Find where the given text appears and provide that cell's center as (X, Y) coordinate. 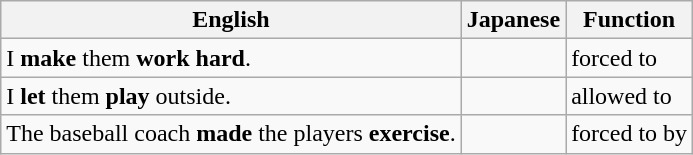
Japanese (513, 20)
English (231, 20)
I make them work hard. (231, 58)
forced to (630, 58)
I let them play outside. (231, 96)
The baseball coach made the players exercise. (231, 134)
Function (630, 20)
allowed to (630, 96)
forced to by (630, 134)
